Search for the cell housing the specified text and yield its (X, Y) center coordinate. 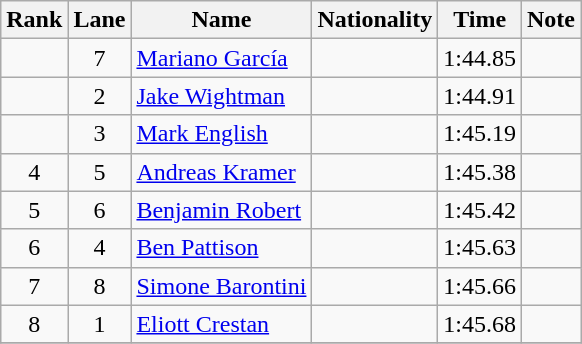
1 (100, 324)
Nationality (375, 20)
1:45.42 (480, 210)
Andreas Kramer (222, 172)
1:45.66 (480, 286)
1:44.85 (480, 58)
1:45.38 (480, 172)
Lane (100, 20)
Mariano García (222, 58)
1:45.63 (480, 248)
Time (480, 20)
3 (100, 134)
1:44.91 (480, 96)
Rank (34, 20)
Note (550, 20)
1:45.19 (480, 134)
1:45.68 (480, 324)
Mark English (222, 134)
Jake Wightman (222, 96)
Benjamin Robert (222, 210)
Simone Barontini (222, 286)
Ben Pattison (222, 248)
Name (222, 20)
Eliott Crestan (222, 324)
2 (100, 96)
